Determine the [X, Y] coordinate at the center of the cell enclosing the given text.  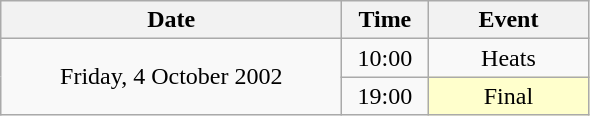
Event [508, 20]
Friday, 4 October 2002 [172, 77]
10:00 [385, 58]
Time [385, 20]
19:00 [385, 96]
Final [508, 96]
Heats [508, 58]
Date [172, 20]
